Detect which cell encompasses the target text, then output its (X, Y) center coordinate. 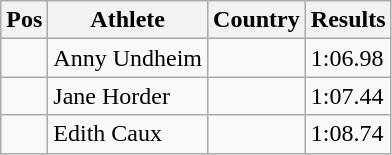
Anny Undheim (128, 58)
1:08.74 (348, 134)
Country (257, 20)
1:06.98 (348, 58)
1:07.44 (348, 96)
Pos (24, 20)
Results (348, 20)
Edith Caux (128, 134)
Jane Horder (128, 96)
Athlete (128, 20)
